Return the [X, Y] coordinate for the center point of the cell that contains the specified text.  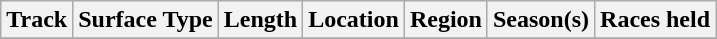
Season(s) [540, 20]
Races held [656, 20]
Region [446, 20]
Length [260, 20]
Surface Type [146, 20]
Track [37, 20]
Location [354, 20]
